Return the (x, y) coordinate for the center point of the cell that contains the specified text.  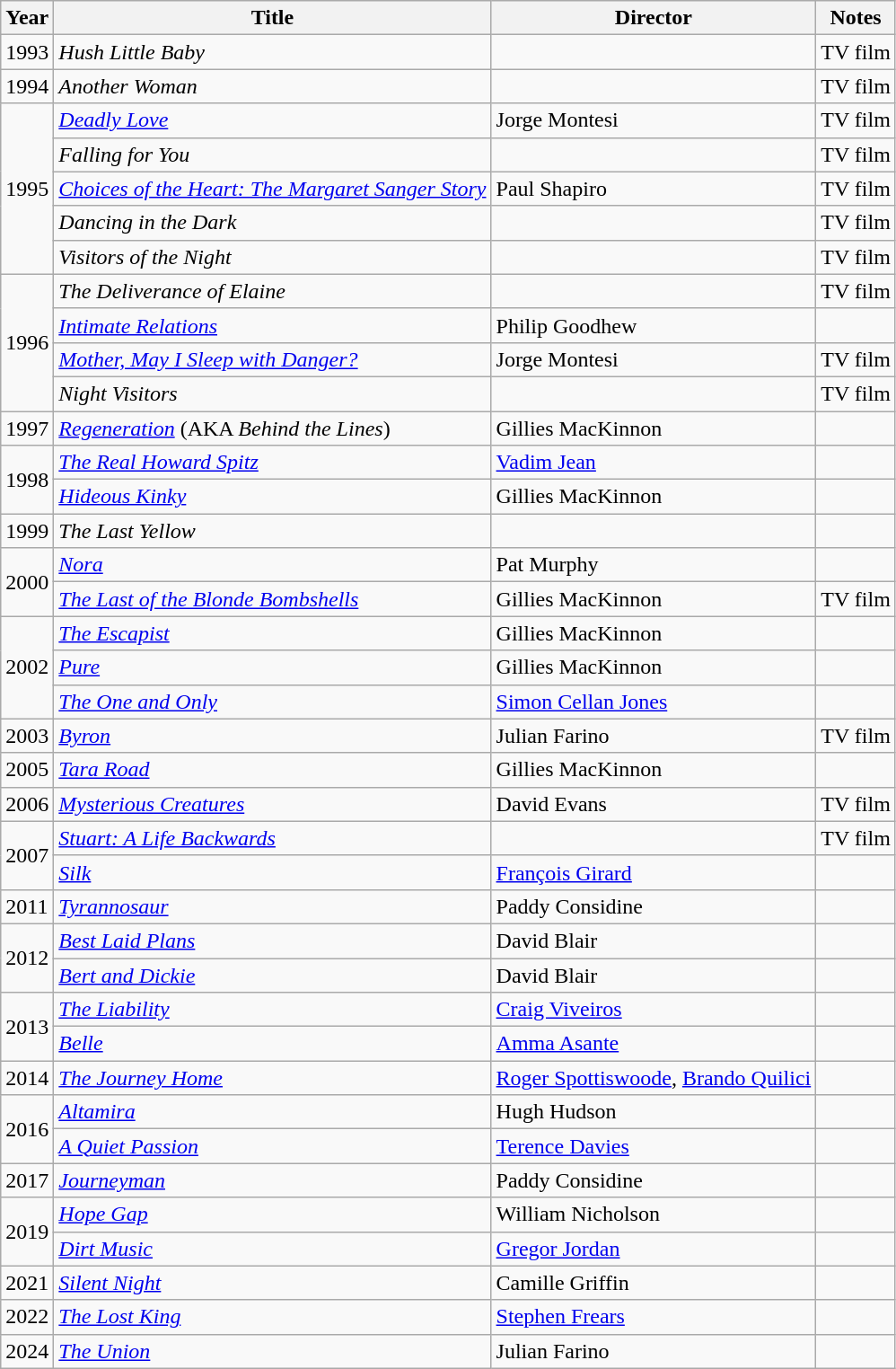
Choices of the Heart: The Margaret Sanger Story (273, 189)
William Nicholson (654, 1214)
Tara Road (273, 770)
The Real Howard Spitz (273, 463)
Camille Griffin (654, 1283)
Title (273, 18)
2022 (27, 1317)
2006 (27, 804)
2011 (27, 906)
2000 (27, 582)
Visitors of the Night (273, 257)
A Quiet Passion (273, 1146)
Falling for You (273, 155)
1995 (27, 189)
Stephen Frears (654, 1317)
Hush Little Baby (273, 52)
Deadly Love (273, 120)
1994 (27, 86)
The One and Only (273, 702)
Bert and Dickie (273, 975)
Hideous Kinky (273, 497)
Night Visitors (273, 393)
Pure (273, 667)
2007 (27, 855)
David Evans (654, 804)
Silk (273, 872)
2014 (27, 1078)
Paul Shapiro (654, 189)
2021 (27, 1283)
Philip Goodhew (654, 325)
The Lost King (273, 1317)
Terence Davies (654, 1146)
Roger Spottiswoode, Brando Quilici (654, 1078)
Gregor Jordan (654, 1249)
Simon Cellan Jones (654, 702)
2013 (27, 1027)
The Last of the Blonde Bombshells (273, 599)
Byron (273, 736)
Best Laid Plans (273, 941)
Mysterious Creatures (273, 804)
Intimate Relations (273, 325)
1998 (27, 480)
1993 (27, 52)
The Deliverance of Elaine (273, 291)
François Girard (654, 872)
Nora (273, 565)
Craig Viveiros (654, 1010)
Vadim Jean (654, 463)
Tyrannosaur (273, 906)
Another Woman (273, 86)
Dirt Music (273, 1249)
Belle (273, 1044)
Amma Asante (654, 1044)
Hope Gap (273, 1214)
Notes (856, 18)
Dancing in the Dark (273, 223)
Journeyman (273, 1180)
1997 (27, 428)
2002 (27, 667)
The Union (273, 1351)
The Last Yellow (273, 531)
2012 (27, 958)
2003 (27, 736)
The Journey Home (273, 1078)
1999 (27, 531)
The Escapist (273, 633)
2019 (27, 1232)
Mother, May I Sleep with Danger? (273, 359)
Year (27, 18)
Director (654, 18)
Hugh Hudson (654, 1112)
Regeneration (AKA Behind the Lines) (273, 428)
1996 (27, 342)
Altamira (273, 1112)
The Liability (273, 1010)
2005 (27, 770)
Silent Night (273, 1283)
2024 (27, 1351)
Pat Murphy (654, 565)
Stuart: A Life Backwards (273, 838)
2016 (27, 1129)
2017 (27, 1180)
